Search for the cell housing the specified text and yield its [x, y] center coordinate. 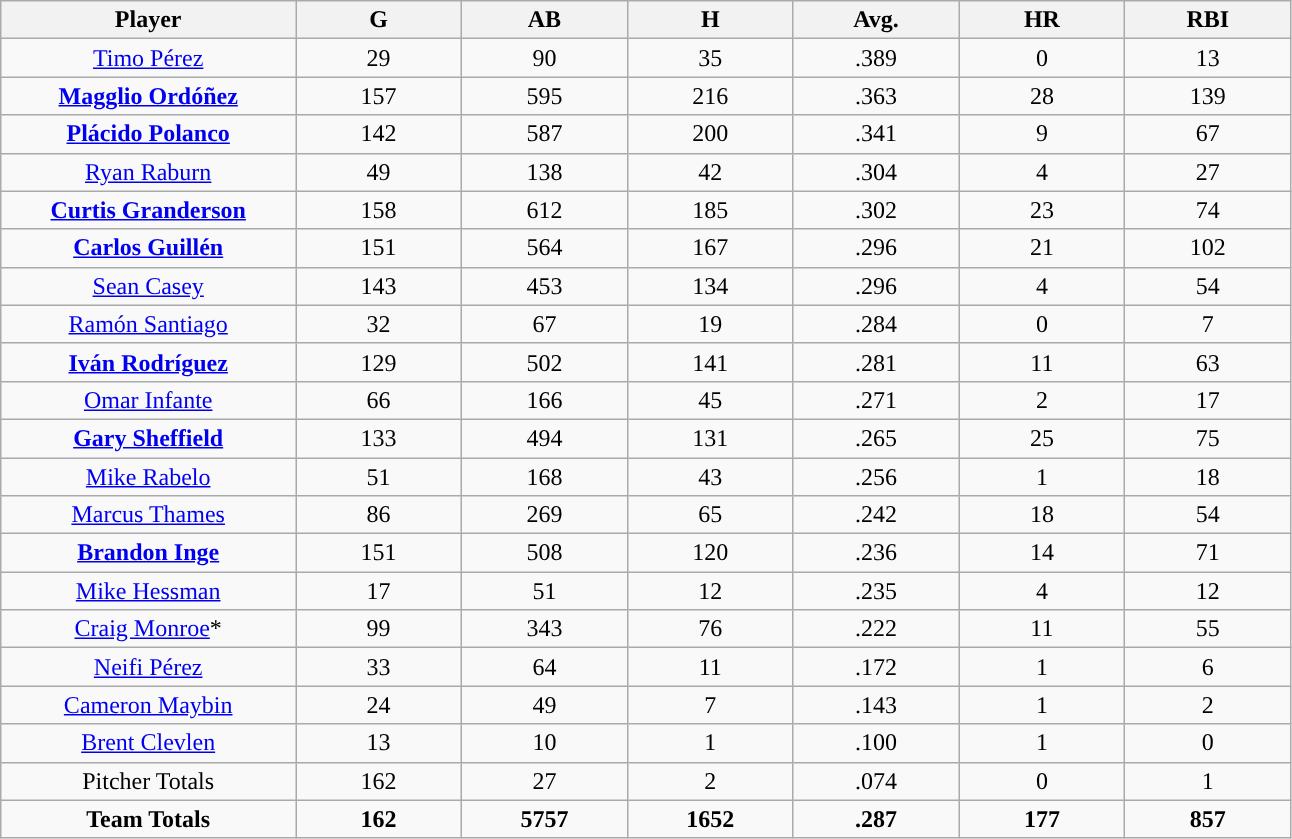
.284 [876, 324]
35 [710, 58]
587 [544, 134]
66 [379, 400]
216 [710, 96]
9 [1042, 134]
.265 [876, 438]
167 [710, 248]
19 [710, 324]
Iván Rodríguez [148, 362]
63 [1208, 362]
157 [379, 96]
185 [710, 210]
90 [544, 58]
.302 [876, 210]
200 [710, 134]
142 [379, 134]
32 [379, 324]
138 [544, 172]
Avg. [876, 20]
74 [1208, 210]
Ryan Raburn [148, 172]
86 [379, 515]
.389 [876, 58]
Gary Sheffield [148, 438]
Pitcher Totals [148, 781]
29 [379, 58]
23 [1042, 210]
5757 [544, 819]
134 [710, 286]
45 [710, 400]
Magglio Ordóñez [148, 96]
494 [544, 438]
33 [379, 667]
Carlos Guillén [148, 248]
10 [544, 743]
Plácido Polanco [148, 134]
857 [1208, 819]
.287 [876, 819]
120 [710, 553]
1652 [710, 819]
HR [1042, 20]
Neifi Pérez [148, 667]
158 [379, 210]
Mike Hessman [148, 591]
.256 [876, 477]
.222 [876, 629]
.281 [876, 362]
.143 [876, 705]
143 [379, 286]
H [710, 20]
.074 [876, 781]
55 [1208, 629]
65 [710, 515]
.341 [876, 134]
76 [710, 629]
Omar Infante [148, 400]
.235 [876, 591]
102 [1208, 248]
Brent Clevlen [148, 743]
508 [544, 553]
G [379, 20]
28 [1042, 96]
612 [544, 210]
Mike Rabelo [148, 477]
Timo Pérez [148, 58]
14 [1042, 553]
64 [544, 667]
.271 [876, 400]
Ramón Santiago [148, 324]
.304 [876, 172]
RBI [1208, 20]
25 [1042, 438]
99 [379, 629]
24 [379, 705]
.172 [876, 667]
Curtis Granderson [148, 210]
166 [544, 400]
43 [710, 477]
595 [544, 96]
Craig Monroe* [148, 629]
Team Totals [148, 819]
131 [710, 438]
Player [148, 20]
75 [1208, 438]
453 [544, 286]
343 [544, 629]
141 [710, 362]
168 [544, 477]
502 [544, 362]
564 [544, 248]
133 [379, 438]
Sean Casey [148, 286]
Brandon Inge [148, 553]
71 [1208, 553]
269 [544, 515]
177 [1042, 819]
6 [1208, 667]
21 [1042, 248]
.236 [876, 553]
.363 [876, 96]
Marcus Thames [148, 515]
42 [710, 172]
.100 [876, 743]
139 [1208, 96]
129 [379, 362]
AB [544, 20]
Cameron Maybin [148, 705]
.242 [876, 515]
